Scan for the cell matching the given text and deliver its [X, Y] coordinate at center. 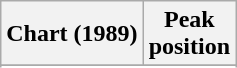
Peakposition [189, 34]
Chart (1989) [72, 34]
